Provide the (X, Y) coordinate of the cell's center where the given text is located.  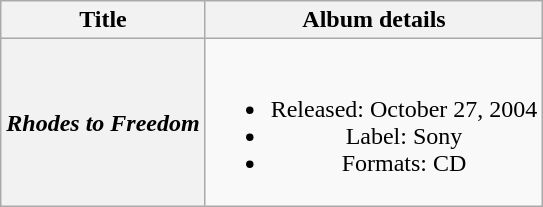
Released: October 27, 2004 Label: SonyFormats: CD (374, 122)
Title (103, 20)
Album details (374, 20)
Rhodes to Freedom (103, 122)
